Detect which cell encompasses the target text, then output its (x, y) center coordinate. 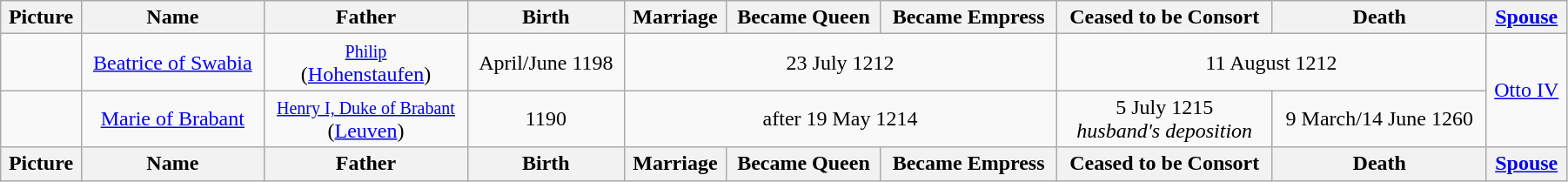
9 March/14 June 1260 (1379, 118)
Otto IV (1526, 91)
23 July 1212 (841, 63)
Beatrice of Swabia (172, 63)
Philip(Hohenstaufen) (365, 63)
1190 (546, 118)
11 August 1212 (1271, 63)
after 19 May 1214 (841, 118)
Henry I, Duke of Brabant(Leuven) (365, 118)
Marie of Brabant (172, 118)
5 July 1215husband's deposition (1164, 118)
April/June 1198 (546, 63)
